Extract the [x, y] coordinate from the center of the cell holding the provided text.  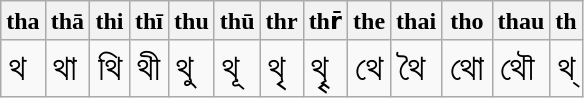
থৈ [416, 68]
থো [467, 68]
থু [192, 68]
থে [370, 68]
থী [148, 68]
থূ [237, 68]
tha [23, 21]
thau [521, 21]
থৌ [521, 68]
thr̄ [325, 21]
থি [110, 68]
th [566, 21]
the [370, 21]
tho [467, 21]
thr [282, 21]
thai [416, 21]
thi [110, 21]
থৃ [282, 68]
থা [67, 68]
থ্ [566, 68]
thā [67, 21]
থ [23, 68]
thī [148, 21]
থৄ [325, 68]
thu [192, 21]
thū [237, 21]
